Determine the [x, y] coordinate at the center of the cell enclosing the given text.  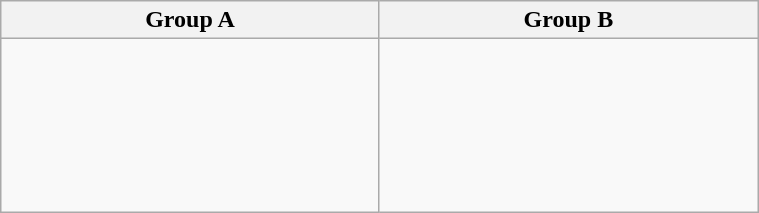
Group A [190, 20]
Group B [568, 20]
